Scan for the cell matching the given text and deliver its [x, y] coordinate at center. 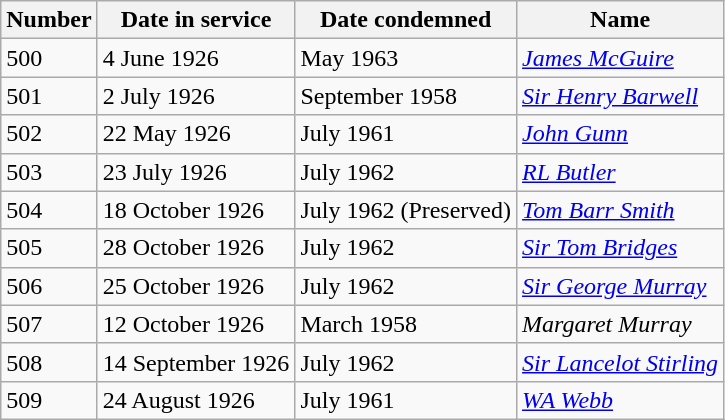
508 [49, 362]
502 [49, 134]
507 [49, 324]
23 July 1926 [196, 172]
James McGuire [620, 58]
Name [620, 20]
4 June 1926 [196, 58]
501 [49, 96]
506 [49, 286]
500 [49, 58]
September 1958 [406, 96]
WA Webb [620, 400]
18 October 1926 [196, 210]
503 [49, 172]
Tom Barr Smith [620, 210]
Sir George Murray [620, 286]
504 [49, 210]
Number [49, 20]
Margaret Murray [620, 324]
May 1963 [406, 58]
25 October 1926 [196, 286]
22 May 1926 [196, 134]
2 July 1926 [196, 96]
505 [49, 248]
July 1962 (Preserved) [406, 210]
RL Butler [620, 172]
March 1958 [406, 324]
Sir Tom Bridges [620, 248]
Date condemned [406, 20]
12 October 1926 [196, 324]
14 September 1926 [196, 362]
Sir Henry Barwell [620, 96]
Sir Lancelot Stirling [620, 362]
Date in service [196, 20]
John Gunn [620, 134]
28 October 1926 [196, 248]
24 August 1926 [196, 400]
509 [49, 400]
